Identify which cell holds the provided text, then report its [X, Y] central coordinate. 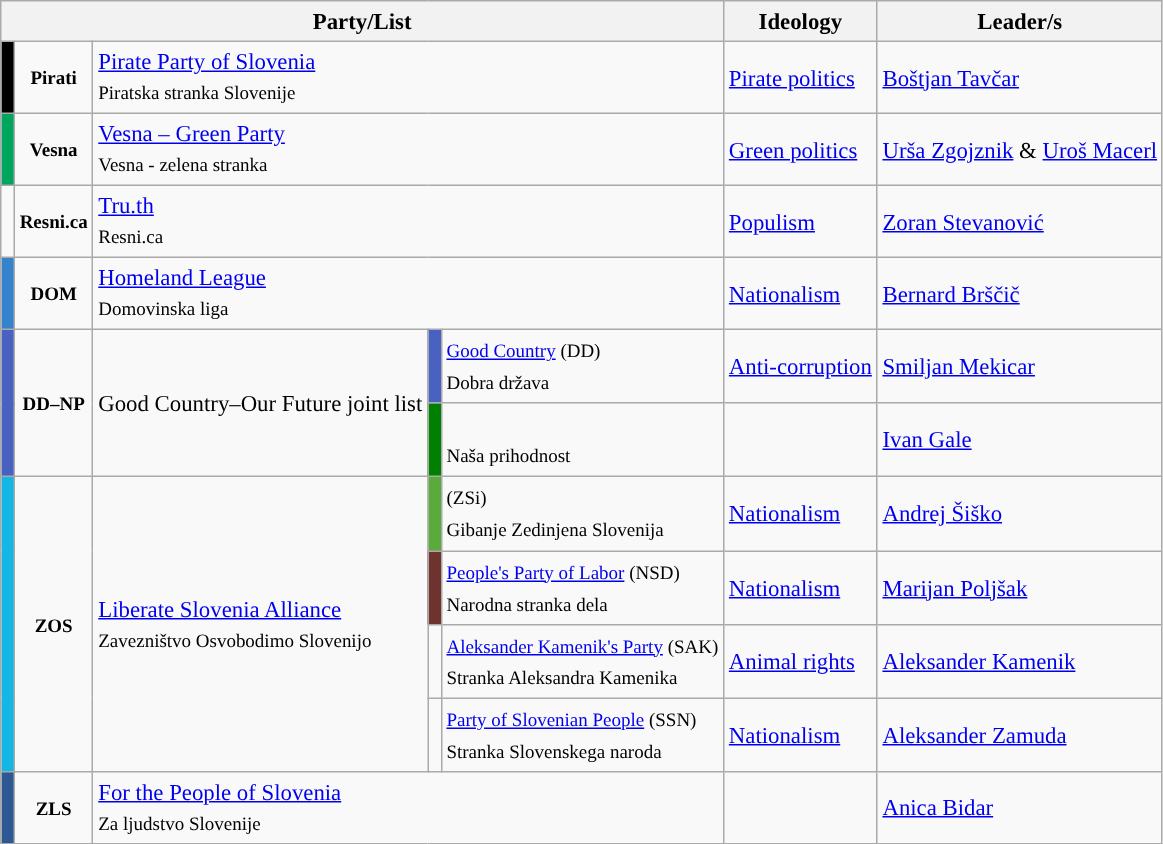
Bernard Brščič [1020, 294]
Boštjan Tavčar [1020, 78]
Resni.ca [54, 222]
Good Country (DD)Dobra država [582, 367]
Liberate Slovenia AllianceZavezništvo Osvobodimo Slovenijo [260, 624]
Andrej Šiško [1020, 514]
Good Country–Our Future joint list [260, 404]
For the People of SloveniaZa ljudstvo Slovenije [408, 807]
Populism [801, 222]
Anica Bidar [1020, 807]
Marijan Poljšak [1020, 588]
Animal rights [801, 661]
Party of Slovenian People (SSN)Stranka Slovenskega naroda [582, 735]
Pirate Party of SloveniaPiratska stranka Slovenije [408, 78]
Urša Zgojznik & Uroš Macerl [1020, 150]
(ZSi)Gibanje Zedinjena Slovenija [582, 514]
Pirate politics [801, 78]
Aleksander Kamenik [1020, 661]
Green politics [801, 150]
ZOS [54, 624]
Leader/s [1020, 22]
Vesna [54, 150]
ZLS [54, 807]
Tru.thResni.ca [408, 222]
Zoran Stevanović [1020, 222]
Vesna – Green PartyVesna - zelena stranka [408, 150]
Party/List [362, 22]
Aleksander Kamenik's Party (SAK)Stranka Aleksandra Kamenika [582, 661]
People's Party of Labor (NSD)Narodna stranka dela [582, 588]
Anti-corruption [801, 367]
Ideology [801, 22]
Pirati [54, 78]
Ivan Gale [1020, 441]
Naša prihodnost [582, 441]
Smiljan Mekicar [1020, 367]
DOM [54, 294]
Aleksander Zamuda [1020, 735]
Homeland LeagueDomovinska liga [408, 294]
DD–NP [54, 404]
